From the cell containing the given text, extract its center point as [X, Y] coordinate. 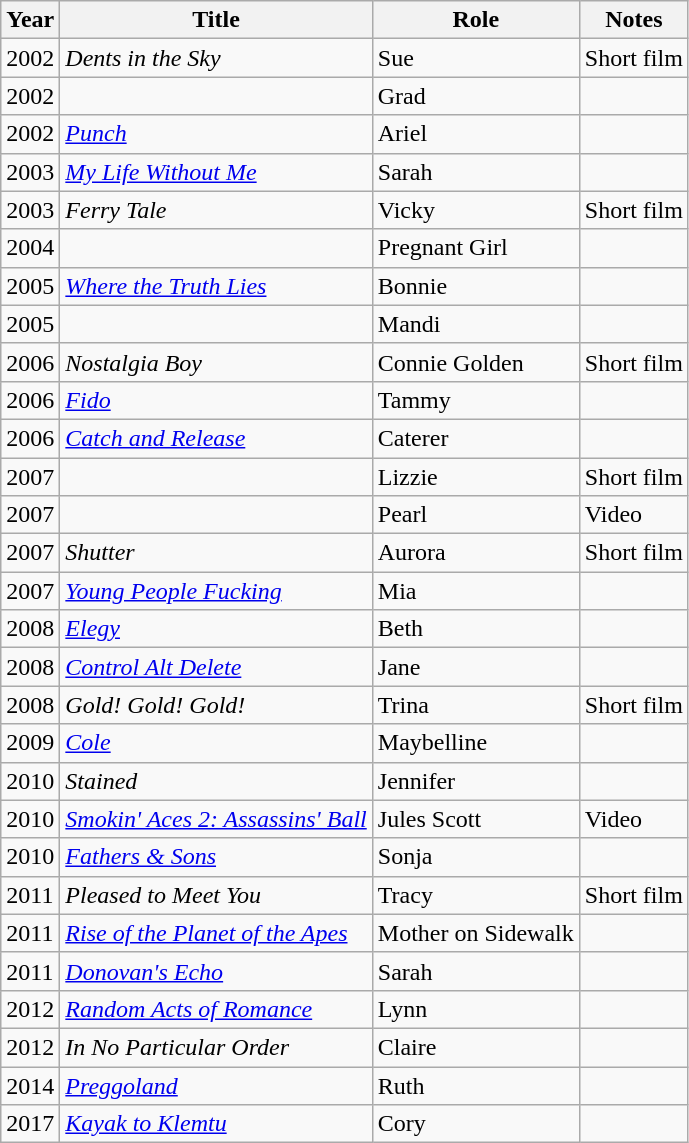
2014 [30, 1085]
Rise of the Planet of the Apes [216, 933]
Maybelline [476, 743]
Caterer [476, 438]
Mia [476, 591]
Grad [476, 96]
Beth [476, 629]
Cory [476, 1124]
Smokin' Aces 2: Assassins' Ball [216, 819]
Cole [216, 743]
Jane [476, 667]
Control Alt Delete [216, 667]
Stained [216, 781]
Young People Fucking [216, 591]
Connie Golden [476, 362]
Elegy [216, 629]
Notes [634, 20]
Kayak to Klemtu [216, 1124]
Year [30, 20]
Lizzie [476, 477]
Role [476, 20]
Random Acts of Romance [216, 1009]
Aurora [476, 553]
In No Particular Order [216, 1047]
Sonja [476, 857]
Title [216, 20]
Nostalgia Boy [216, 362]
Pregnant Girl [476, 248]
2017 [30, 1124]
Mandi [476, 324]
Lynn [476, 1009]
Gold! Gold! Gold! [216, 705]
Dents in the Sky [216, 58]
Donovan's Echo [216, 971]
Fathers & Sons [216, 857]
Jules Scott [476, 819]
Ferry Tale [216, 210]
Catch and Release [216, 438]
2004 [30, 248]
Claire [476, 1047]
Tracy [476, 895]
Pleased to Meet You [216, 895]
Shutter [216, 553]
Ariel [476, 134]
2009 [30, 743]
Sue [476, 58]
Pearl [476, 515]
Where the Truth Lies [216, 286]
Vicky [476, 210]
Fido [216, 400]
Tammy [476, 400]
Punch [216, 134]
My Life Without Me [216, 172]
Preggoland [216, 1085]
Ruth [476, 1085]
Jennifer [476, 781]
Mother on Sidewalk [476, 933]
Bonnie [476, 286]
Trina [476, 705]
